Detect which cell encompasses the target text, then output its (X, Y) center coordinate. 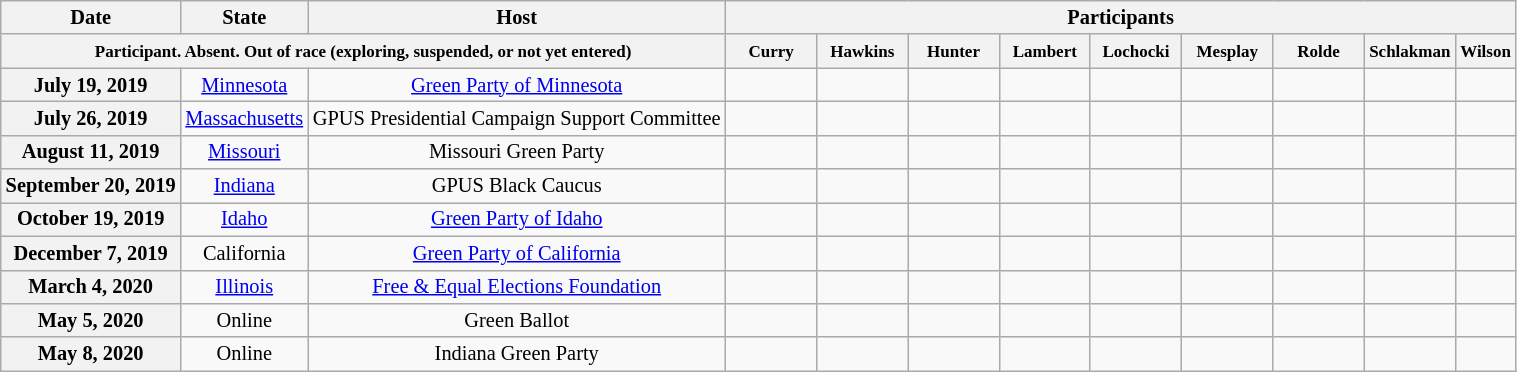
Missouri (244, 152)
Host (516, 17)
Hunter (954, 51)
Green Party of Idaho (516, 219)
March 4, 2020 (91, 287)
State (244, 17)
Date (91, 17)
Green Party of California (516, 253)
Massachusetts (244, 118)
May 8, 2020 (91, 354)
December 7, 2019 (91, 253)
Lochocki (1136, 51)
Indiana Green Party (516, 354)
Mesplay (1228, 51)
September 20, 2019 (91, 186)
Rolde (1318, 51)
July 19, 2019 (91, 85)
October 19, 2019 (91, 219)
Schlakman (1410, 51)
Idaho (244, 219)
Minnesota (244, 85)
Participants (1120, 17)
Illinois (244, 287)
GPUS Presidential Campaign Support Committee (516, 118)
Free & Equal Elections Foundation (516, 287)
July 26, 2019 (91, 118)
Hawkins (862, 51)
Lambert (1044, 51)
August 11, 2019 (91, 152)
Wilson (1485, 51)
Missouri Green Party (516, 152)
GPUS Black Caucus (516, 186)
Indiana (244, 186)
Curry (770, 51)
California (244, 253)
Participant. Absent. Out of race (exploring, suspended, or not yet entered) (364, 51)
Green Party of Minnesota (516, 85)
Green Ballot (516, 320)
May 5, 2020 (91, 320)
